From the cell containing the given text, extract its center point as [x, y] coordinate. 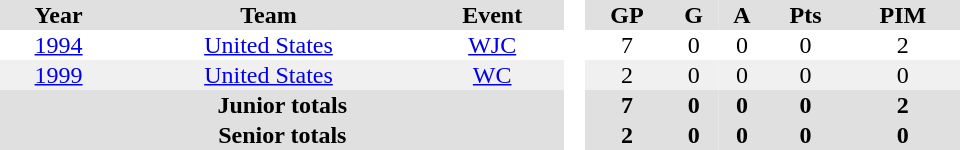
A [742, 15]
PIM [903, 15]
Junior totals [282, 105]
Team [268, 15]
1994 [58, 45]
Senior totals [282, 135]
G [694, 15]
WC [492, 75]
1999 [58, 75]
Event [492, 15]
WJC [492, 45]
GP [626, 15]
Pts [805, 15]
Year [58, 15]
